Scan for the cell matching the given text and deliver its (X, Y) coordinate at center. 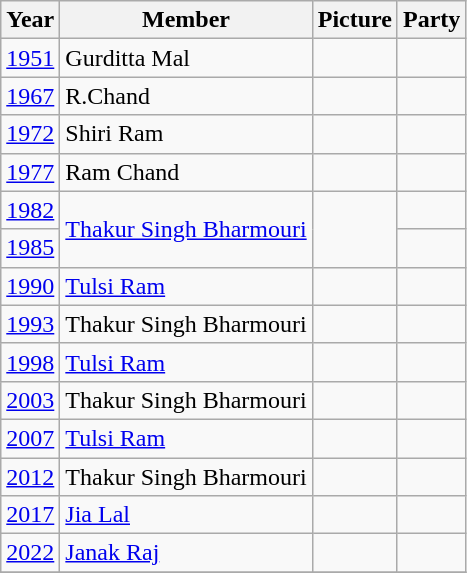
2003 (30, 400)
1967 (30, 96)
1982 (30, 210)
2017 (30, 515)
Janak Raj (186, 553)
1985 (30, 248)
Party (431, 20)
1977 (30, 172)
1993 (30, 324)
Member (186, 20)
2007 (30, 438)
1990 (30, 286)
Gurditta Mal (186, 58)
1951 (30, 58)
Jia Lal (186, 515)
R.Chand (186, 96)
Ram Chand (186, 172)
2022 (30, 553)
Picture (354, 20)
Year (30, 20)
2012 (30, 477)
Shiri Ram (186, 134)
1972 (30, 134)
1998 (30, 362)
